Extract the (x, y) coordinate from the center of the cell holding the provided text.  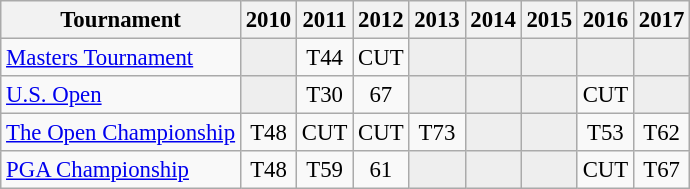
T62 (661, 133)
2012 (381, 20)
T59 (325, 170)
The Open Championship (121, 133)
2017 (661, 20)
PGA Championship (121, 170)
T73 (437, 133)
2014 (493, 20)
61 (381, 170)
U.S. Open (121, 95)
2011 (325, 20)
T44 (325, 58)
T67 (661, 170)
Masters Tournament (121, 58)
T30 (325, 95)
Tournament (121, 20)
67 (381, 95)
2010 (268, 20)
T53 (605, 133)
2016 (605, 20)
2013 (437, 20)
2015 (549, 20)
